Return [X, Y] of the center of cell containing provided text 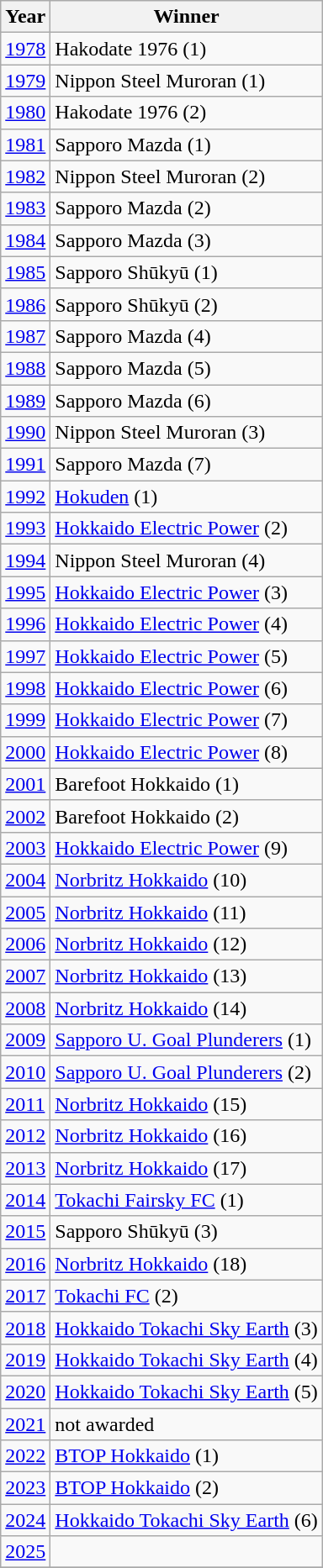
1985 [25, 272]
Norbritz Hokkaido (16) [187, 1136]
2017 [25, 1296]
1980 [25, 113]
Sapporo Mazda (7) [187, 465]
1996 [25, 624]
2013 [25, 1168]
BTOP Hokkaido (1) [187, 1456]
Hokkaido Electric Power (3) [187, 592]
Hokkaido Tokachi Sky Earth (4) [187, 1360]
1983 [25, 208]
Norbritz Hokkaido (13) [187, 976]
Hokkaido Tokachi Sky Earth (3) [187, 1328]
Hokkaido Electric Power (8) [187, 752]
1981 [25, 145]
Nippon Steel Muroran (2) [187, 176]
Tokachi Fairsky FC (1) [187, 1200]
2018 [25, 1328]
Norbritz Hokkaido (10) [187, 880]
2007 [25, 976]
Nippon Steel Muroran (3) [187, 433]
2016 [25, 1264]
2010 [25, 1072]
Norbritz Hokkaido (18) [187, 1264]
Tokachi FC (2) [187, 1296]
1989 [25, 401]
2000 [25, 752]
Hokkaido Electric Power (4) [187, 624]
Norbritz Hokkaido (12) [187, 944]
BTOP Hokkaido (2) [187, 1488]
1990 [25, 433]
1993 [25, 529]
2008 [25, 1008]
Sapporo U. Goal Plunderers (1) [187, 1040]
1979 [25, 81]
2005 [25, 912]
Sapporo Mazda (3) [187, 240]
Barefoot Hokkaido (1) [187, 784]
Sapporo Mazda (5) [187, 368]
2004 [25, 880]
not awarded [187, 1424]
2015 [25, 1232]
Sapporo Mazda (1) [187, 145]
2023 [25, 1488]
1982 [25, 176]
2021 [25, 1424]
1986 [25, 304]
1997 [25, 656]
Year [25, 17]
Hokkaido Tokachi Sky Earth (5) [187, 1392]
2009 [25, 1040]
Sapporo Mazda (2) [187, 208]
Hokkaido Electric Power (2) [187, 529]
Hokkaido Tokachi Sky Earth (6) [187, 1520]
2020 [25, 1392]
Norbritz Hokkaido (17) [187, 1168]
1998 [25, 688]
2025 [25, 1552]
Hakodate 1976 (2) [187, 113]
Hokkaido Electric Power (6) [187, 688]
Barefoot Hokkaido (2) [187, 816]
Hokuden (1) [187, 497]
2014 [25, 1200]
Sapporo Shūkyū (2) [187, 304]
Norbritz Hokkaido (14) [187, 1008]
1984 [25, 240]
2011 [25, 1104]
Sapporo Shūkyū (1) [187, 272]
2002 [25, 816]
Hokkaido Electric Power (7) [187, 720]
1994 [25, 560]
1999 [25, 720]
2024 [25, 1520]
Norbritz Hokkaido (15) [187, 1104]
2022 [25, 1456]
Norbritz Hokkaido (11) [187, 912]
2001 [25, 784]
Hokkaido Electric Power (9) [187, 848]
2006 [25, 944]
2012 [25, 1136]
Nippon Steel Muroran (1) [187, 81]
Sapporo U. Goal Plunderers (2) [187, 1072]
2003 [25, 848]
1978 [25, 49]
1991 [25, 465]
1987 [25, 336]
Hakodate 1976 (1) [187, 49]
Sapporo Mazda (4) [187, 336]
2019 [25, 1360]
1992 [25, 497]
1988 [25, 368]
Sapporo Shūkyū (3) [187, 1232]
Nippon Steel Muroran (4) [187, 560]
Hokkaido Electric Power (5) [187, 656]
Sapporo Mazda (6) [187, 401]
1995 [25, 592]
Winner [187, 17]
